From the cell containing the given text, extract its center point as [X, Y] coordinate. 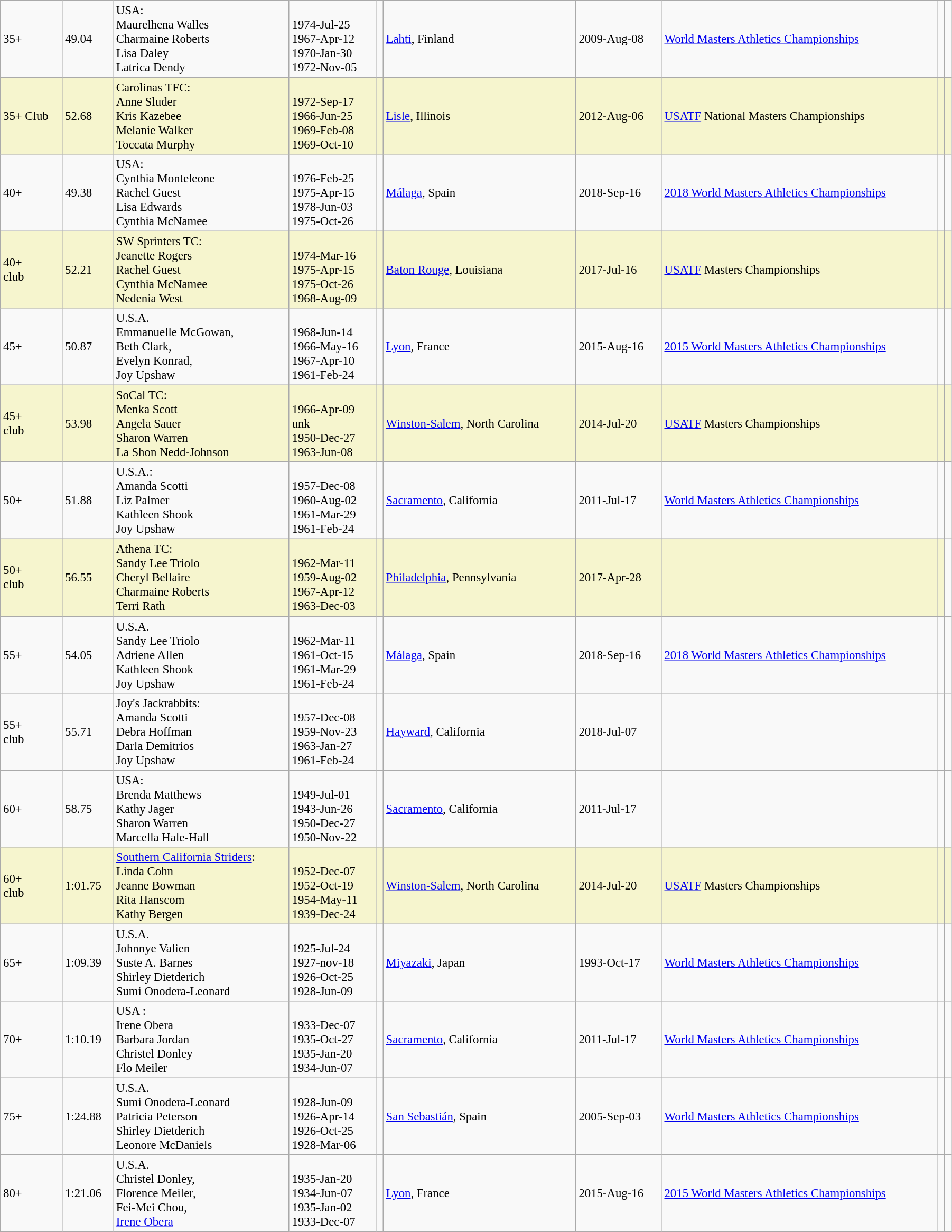
San Sebastián, Spain [480, 1116]
40+club [32, 270]
1935-Jan-201934-Jun-071935-Jan-021933-Dec-07 [333, 1193]
45+ [32, 347]
USA:Brenda MatthewsKathy JagerSharon WarrenMarcella Hale-Hall [201, 809]
2017-Jul-16 [619, 270]
U.S.A.:Amanda ScottiLiz PalmerKathleen ShookJoy Upshaw [201, 501]
U.S.A.Johnnye ValienSuste A. BarnesShirley DietderichSumi Onodera-Leonard [201, 962]
52.21 [88, 270]
Philadelphia, Pennsylvania [480, 578]
Southern California Striders:Linda CohnJeanne BowmanRita HanscomKathy Bergen [201, 885]
SW Sprinters TC:Jeanette RogersRachel GuestCynthia McNameeNedenia West [201, 270]
54.05 [88, 655]
Athena TC:Sandy Lee TrioloCheryl BellaireCharmaine RobertsTerri Rath [201, 578]
1966-Apr-09unk1950-Dec-271963-Jun-08 [333, 424]
55.71 [88, 731]
Miyazaki, Japan [480, 962]
Joy's Jackrabbits:Amanda ScottiDebra HoffmanDarla DemitriosJoy Upshaw [201, 731]
53.98 [88, 424]
49.38 [88, 193]
1972-Sep-171966-Jun-251969-Feb-081969-Oct-10 [333, 116]
65+ [32, 962]
1957-Dec-081960-Aug-021961-Mar-291961-Feb-24 [333, 501]
USATF National Masters Championships [799, 116]
2018-Jul-07 [619, 731]
51.88 [88, 501]
U.S.A.Sandy Lee TrioloAdriene AllenKathleen ShookJoy Upshaw [201, 655]
1957-Dec-081959-Nov-231963-Jan-271961-Feb-24 [333, 731]
USA :Irene OberaBarbara JordanChristel DonleyFlo Meiler [201, 1040]
60+club [32, 885]
70+ [32, 1040]
1949-Jul-011943-Jun-261950-Dec-271950-Nov-22 [333, 809]
40+ [32, 193]
1976-Feb-251975-Apr-151978-Jun-031975-Oct-26 [333, 193]
U.S.A.Emmanuelle McGowan, Beth Clark, Evelyn Konrad, Joy Upshaw [201, 347]
35+ Club [32, 116]
1993-Oct-17 [619, 962]
2005-Sep-03 [619, 1116]
U.S.A.Sumi Onodera-LeonardPatricia PetersonShirley DietderichLeonore McDaniels [201, 1116]
2009-Aug-08 [619, 39]
1974-Mar-161975-Apr-151975-Oct-261968-Aug-09 [333, 270]
1933-Dec-071935-Oct-271935-Jan-201934-Jun-07 [333, 1040]
49.04 [88, 39]
Lisle, Illinois [480, 116]
1:10.19 [88, 1040]
USA:Cynthia MonteleoneRachel GuestLisa EdwardsCynthia McNamee [201, 193]
60+ [32, 809]
1:24.88 [88, 1116]
1974-Jul-251967-Apr-121970-Jan-301972-Nov-05 [333, 39]
35+ [32, 39]
45+club [32, 424]
50.87 [88, 347]
1952-Dec-071952-Oct-191954-May-111939-Dec-24 [333, 885]
52.68 [88, 116]
Baton Rouge, Louisiana [480, 270]
55+club [32, 731]
1:21.06 [88, 1193]
1928-Jun-091926-Apr-141926-Oct-251928-Mar-06 [333, 1116]
50+ [32, 501]
58.75 [88, 809]
50+club [32, 578]
1:01.75 [88, 885]
80+ [32, 1193]
75+ [32, 1116]
2012-Aug-06 [619, 116]
1925-Jul-241927-nov-181926-Oct-251928-Jun-09 [333, 962]
56.55 [88, 578]
1962-Mar-111959-Aug-021967-Apr-121963-Dec-03 [333, 578]
1962-Mar-111961-Oct-151961-Mar-291961-Feb-24 [333, 655]
SoCal TC:Menka ScottAngela SauerSharon WarrenLa Shon Nedd-Johnson [201, 424]
Hayward, California [480, 731]
Lahti, Finland [480, 39]
Carolinas TFC:Anne SluderKris KazebeeMelanie WalkerToccata Murphy [201, 116]
55+ [32, 655]
U.S.A. Christel Donley, Florence Meiler, Fei-Mei Chou, Irene Obera [201, 1193]
2017-Apr-28 [619, 578]
1:09.39 [88, 962]
USA:Maurelhena WallesCharmaine RobertsLisa DaleyLatrica Dendy [201, 39]
1968-Jun-141966-May-161967-Apr-101961-Feb-24 [333, 347]
